Pinpoint the cell where the given text exists, returning its (X, Y) midpoint coordinate. 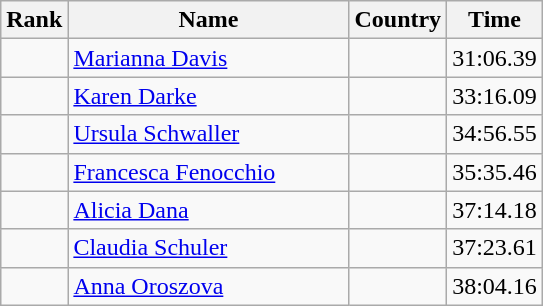
Claudia Schuler (208, 248)
35:35.46 (495, 172)
Anna Oroszova (208, 286)
37:23.61 (495, 248)
31:06.39 (495, 58)
37:14.18 (495, 210)
Rank (34, 20)
Marianna Davis (208, 58)
34:56.55 (495, 134)
Ursula Schwaller (208, 134)
Alicia Dana (208, 210)
Francesca Fenocchio (208, 172)
Country (398, 20)
Karen Darke (208, 96)
33:16.09 (495, 96)
Name (208, 20)
Time (495, 20)
38:04.16 (495, 286)
